Provide the (x, y) coordinate of the cell's center where the given text is located.  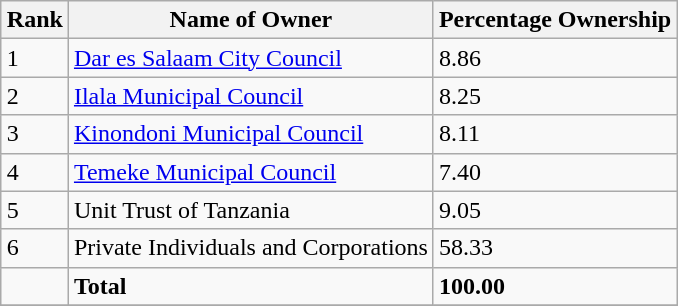
7.40 (554, 172)
Rank (34, 20)
Private Individuals and Corporations (250, 248)
Kinondoni Municipal Council (250, 134)
100.00 (554, 286)
8.86 (554, 58)
Percentage Ownership (554, 20)
2 (34, 96)
8.25 (554, 96)
Temeke Municipal Council (250, 172)
58.33 (554, 248)
Ilala Municipal Council (250, 96)
Dar es Salaam City Council (250, 58)
Unit Trust of Tanzania (250, 210)
9.05 (554, 210)
4 (34, 172)
3 (34, 134)
8.11 (554, 134)
Name of Owner (250, 20)
6 (34, 248)
Total (250, 286)
5 (34, 210)
1 (34, 58)
